Capture the cell that displays the provided text and extract its [x, y] central coordinate. 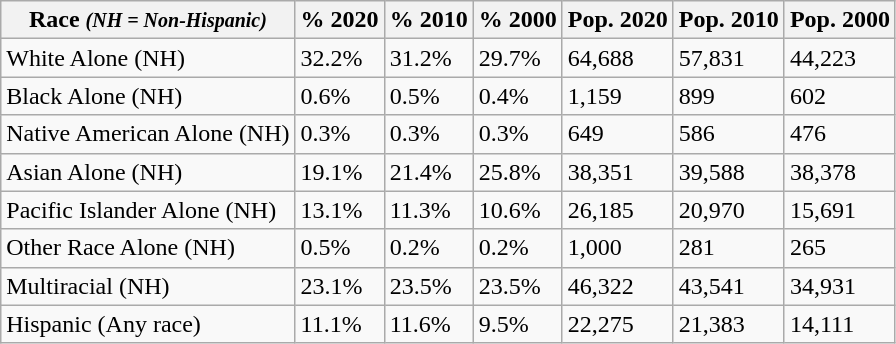
Pop. 2020 [618, 20]
26,185 [618, 210]
32.2% [340, 58]
281 [728, 248]
265 [840, 248]
9.5% [518, 324]
Native American Alone (NH) [148, 134]
15,691 [840, 210]
11.1% [340, 324]
Hispanic (Any race) [148, 324]
602 [840, 96]
10.6% [518, 210]
0.6% [340, 96]
Race (NH = Non-Hispanic) [148, 20]
25.8% [518, 172]
1,159 [618, 96]
% 2020 [340, 20]
46,322 [618, 286]
43,541 [728, 286]
Other Race Alone (NH) [148, 248]
476 [840, 134]
31.2% [428, 58]
Multiracial (NH) [148, 286]
20,970 [728, 210]
57,831 [728, 58]
0.4% [518, 96]
Pop. 2000 [840, 20]
44,223 [840, 58]
19.1% [340, 172]
586 [728, 134]
38,378 [840, 172]
23.1% [340, 286]
Asian Alone (NH) [148, 172]
Pop. 2010 [728, 20]
13.1% [340, 210]
% 2010 [428, 20]
899 [728, 96]
11.3% [428, 210]
649 [618, 134]
21,383 [728, 324]
29.7% [518, 58]
White Alone (NH) [148, 58]
Pacific Islander Alone (NH) [148, 210]
38,351 [618, 172]
11.6% [428, 324]
21.4% [428, 172]
39,588 [728, 172]
22,275 [618, 324]
34,931 [840, 286]
1,000 [618, 248]
% 2000 [518, 20]
14,111 [840, 324]
Black Alone (NH) [148, 96]
64,688 [618, 58]
